Pinpoint the cell where the given text exists, returning its [X, Y] midpoint coordinate. 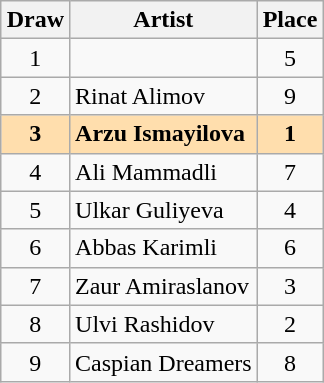
Ulvi Rashidov [164, 324]
Arzu Ismayilova [164, 134]
Rinat Alimov [164, 96]
Abbas Karimli [164, 248]
Draw [35, 20]
Caspian Dreamers [164, 362]
Ulkar Guliyeva [164, 210]
Zaur Amiraslanov [164, 286]
Artist [164, 20]
Ali Mammadli [164, 172]
Place [290, 20]
